Capture the cell that displays the provided text and extract its [X, Y] central coordinate. 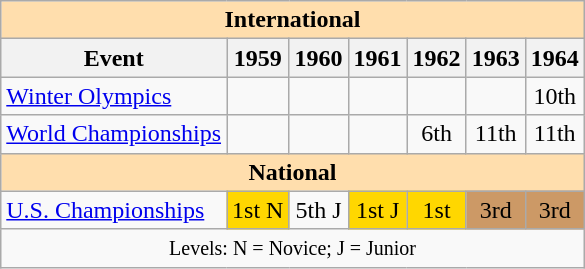
5th J [318, 210]
1960 [318, 58]
1964 [554, 58]
6th [436, 134]
U.S. Championships [114, 210]
1st J [378, 210]
1961 [378, 58]
1959 [258, 58]
1st [436, 210]
10th [554, 96]
1963 [496, 58]
Levels: N = Novice; J = Junior [293, 248]
1st N [258, 210]
International [293, 20]
Winter Olympics [114, 96]
National [293, 172]
World Championships [114, 134]
Event [114, 58]
1962 [436, 58]
